Output the (x, y) coordinate of the center of the cell containing the given text.  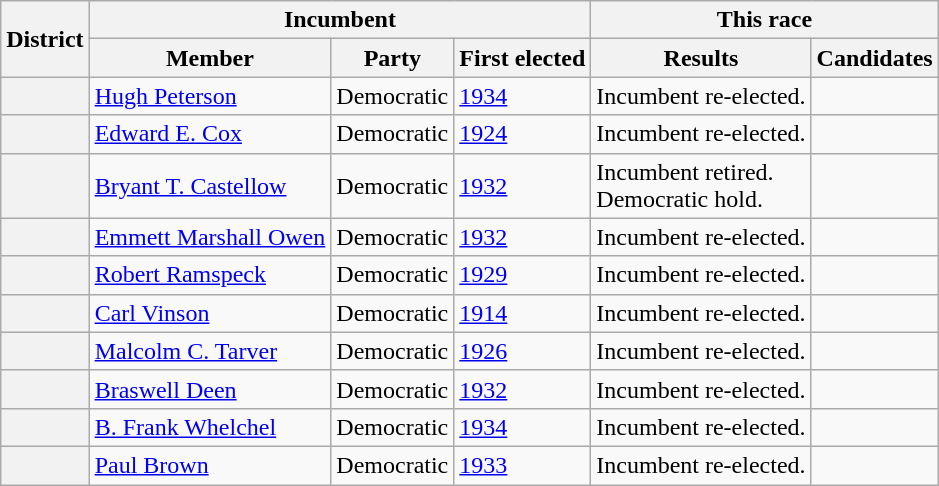
Paul Brown (210, 465)
Results (701, 58)
District (45, 39)
Incumbent retired.Democratic hold. (701, 186)
First elected (522, 58)
1924 (522, 134)
Emmett Marshall Owen (210, 237)
Hugh Peterson (210, 96)
Robert Ramspeck (210, 275)
1929 (522, 275)
Incumbent (340, 20)
This race (764, 20)
Edward E. Cox (210, 134)
Braswell Deen (210, 389)
Carl Vinson (210, 313)
1926 (522, 351)
Party (392, 58)
Bryant T. Castellow (210, 186)
1914 (522, 313)
B. Frank Whelchel (210, 427)
Candidates (874, 58)
Member (210, 58)
1933 (522, 465)
Malcolm C. Tarver (210, 351)
